Return (X, Y) of the center of cell containing provided text 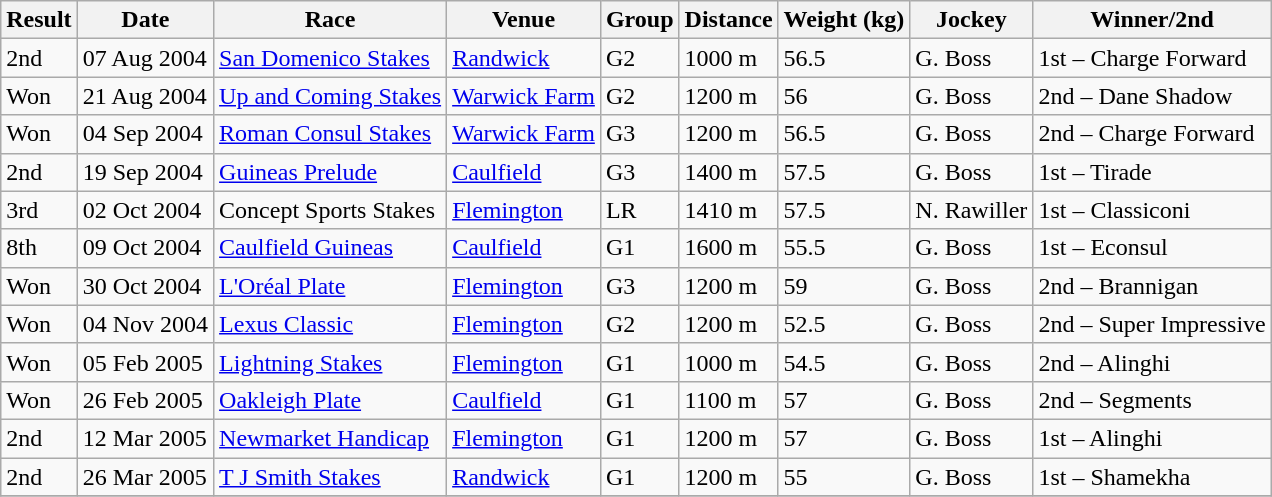
54.5 (844, 362)
2nd – Alinghi (1152, 362)
1st – Tirade (1152, 172)
1st – Econsul (1152, 248)
56 (844, 96)
Roman Consul Stakes (330, 134)
Weight (kg) (844, 20)
21 Aug 2004 (145, 96)
04 Sep 2004 (145, 134)
LR (640, 210)
Venue (524, 20)
30 Oct 2004 (145, 286)
Winner/2nd (1152, 20)
Distance (728, 20)
Oakleigh Plate (330, 400)
2nd – Brannigan (1152, 286)
Jockey (972, 20)
2nd – Super Impressive (1152, 324)
8th (39, 248)
1st – Alinghi (1152, 438)
Newmarket Handicap (330, 438)
26 Feb 2005 (145, 400)
09 Oct 2004 (145, 248)
2nd – Charge Forward (1152, 134)
N. Rawiller (972, 210)
1st – Shamekha (1152, 477)
02 Oct 2004 (145, 210)
Result (39, 20)
26 Mar 2005 (145, 477)
Group (640, 20)
52.5 (844, 324)
1st – Classiconi (1152, 210)
55.5 (844, 248)
55 (844, 477)
San Domenico Stakes (330, 58)
Lexus Classic (330, 324)
Guineas Prelude (330, 172)
Caulfield Guineas (330, 248)
05 Feb 2005 (145, 362)
19 Sep 2004 (145, 172)
3rd (39, 210)
1100 m (728, 400)
12 Mar 2005 (145, 438)
Race (330, 20)
Up and Coming Stakes (330, 96)
T J Smith Stakes (330, 477)
Lightning Stakes (330, 362)
1st – Charge Forward (1152, 58)
L'Oréal Plate (330, 286)
2nd – Segments (1152, 400)
07 Aug 2004 (145, 58)
Date (145, 20)
59 (844, 286)
04 Nov 2004 (145, 324)
2nd – Dane Shadow (1152, 96)
1410 m (728, 210)
1400 m (728, 172)
1600 m (728, 248)
Concept Sports Stakes (330, 210)
